Provide the (x, y) coordinate of the cell's center where the given text is located.  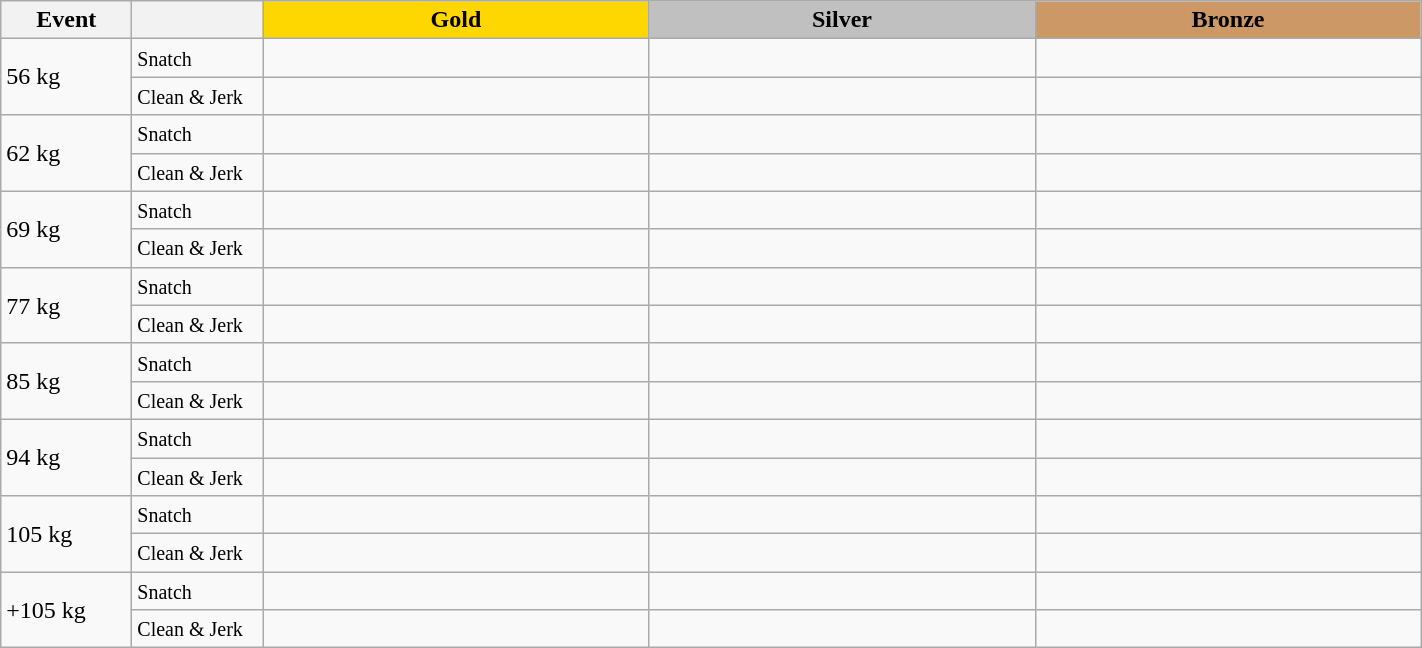
94 kg (66, 457)
Gold (456, 20)
85 kg (66, 381)
Silver (842, 20)
62 kg (66, 153)
Event (66, 20)
105 kg (66, 534)
+105 kg (66, 610)
69 kg (66, 229)
56 kg (66, 77)
Bronze (1228, 20)
77 kg (66, 305)
